Extract the (x, y) coordinate from the center of the cell holding the provided text.  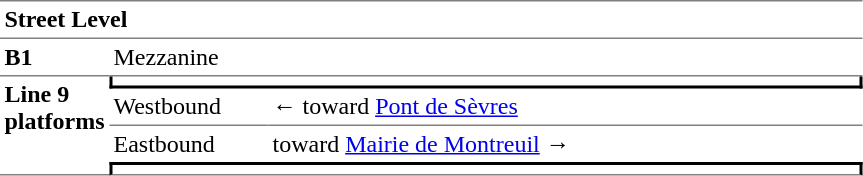
Eastbound (188, 144)
Westbound (188, 107)
toward Mairie de Montreuil → (565, 144)
← toward Pont de Sèvres (565, 107)
Line 9 platforms (54, 126)
Mezzanine (486, 58)
Street Level (431, 20)
B1 (54, 58)
